Return (x, y) of the center of cell containing provided text 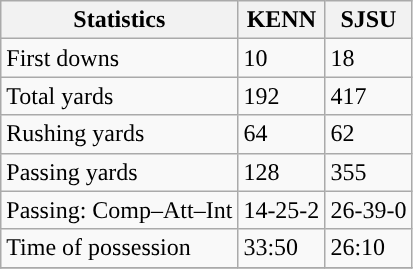
Statistics (120, 20)
First downs (120, 58)
Time of possession (120, 248)
355 (368, 172)
192 (282, 96)
18 (368, 58)
26-39-0 (368, 210)
64 (282, 134)
SJSU (368, 20)
KENN (282, 20)
14-25-2 (282, 210)
33:50 (282, 248)
128 (282, 172)
62 (368, 134)
Passing yards (120, 172)
Total yards (120, 96)
Rushing yards (120, 134)
417 (368, 96)
Passing: Comp–Att–Int (120, 210)
26:10 (368, 248)
10 (282, 58)
